Extract the (X, Y) coordinate from the center of the cell holding the provided text.  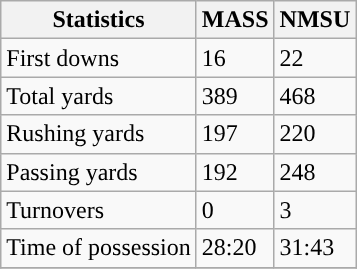
Statistics (99, 20)
389 (235, 96)
28:20 (235, 248)
NMSU (315, 20)
Turnovers (99, 210)
Passing yards (99, 172)
First downs (99, 58)
3 (315, 210)
Time of possession (99, 248)
31:43 (315, 248)
220 (315, 134)
468 (315, 96)
22 (315, 58)
16 (235, 58)
192 (235, 172)
MASS (235, 20)
248 (315, 172)
0 (235, 210)
197 (235, 134)
Total yards (99, 96)
Rushing yards (99, 134)
